Identify which cell holds the provided text, then report its [x, y] central coordinate. 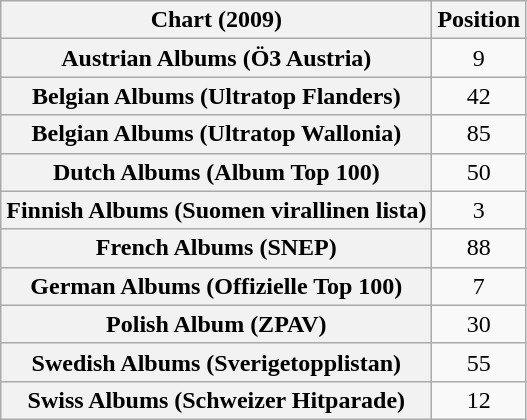
55 [479, 362]
Finnish Albums (Suomen virallinen lista) [216, 210]
9 [479, 58]
42 [479, 96]
Austrian Albums (Ö3 Austria) [216, 58]
Chart (2009) [216, 20]
German Albums (Offizielle Top 100) [216, 286]
85 [479, 134]
Dutch Albums (Album Top 100) [216, 172]
French Albums (SNEP) [216, 248]
Belgian Albums (Ultratop Flanders) [216, 96]
Position [479, 20]
Swiss Albums (Schweizer Hitparade) [216, 400]
30 [479, 324]
Belgian Albums (Ultratop Wallonia) [216, 134]
50 [479, 172]
7 [479, 286]
3 [479, 210]
88 [479, 248]
12 [479, 400]
Polish Album (ZPAV) [216, 324]
Swedish Albums (Sverigetopplistan) [216, 362]
